Locate the cell with the specified text and output its [X, Y] center coordinate. 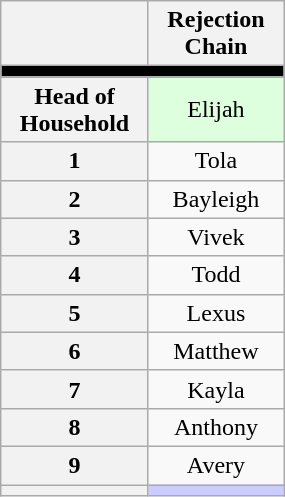
3 [74, 237]
9 [74, 465]
Bayleigh [216, 199]
Head of Household [74, 110]
Matthew [216, 351]
4 [74, 275]
Lexus [216, 313]
Elijah [216, 110]
6 [74, 351]
1 [74, 161]
Avery [216, 465]
2 [74, 199]
Kayla [216, 389]
Anthony [216, 427]
8 [74, 427]
Tola [216, 161]
Vivek [216, 237]
5 [74, 313]
Todd [216, 275]
7 [74, 389]
Rejection Chain [216, 34]
